Find where the given text appears and provide that cell's center as [x, y] coordinate. 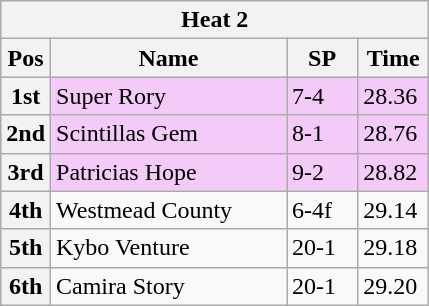
Pos [26, 58]
4th [26, 210]
29.14 [394, 210]
3rd [26, 172]
29.20 [394, 286]
Camira Story [169, 286]
2nd [26, 134]
Super Rory [169, 96]
28.76 [394, 134]
8-1 [322, 134]
Name [169, 58]
Time [394, 58]
6-4f [322, 210]
28.36 [394, 96]
Kybo Venture [169, 248]
Scintillas Gem [169, 134]
Patricias Hope [169, 172]
6th [26, 286]
5th [26, 248]
SP [322, 58]
Westmead County [169, 210]
Heat 2 [215, 20]
29.18 [394, 248]
7-4 [322, 96]
1st [26, 96]
28.82 [394, 172]
9-2 [322, 172]
